Output the [x, y] coordinate of the center of the cell containing the given text.  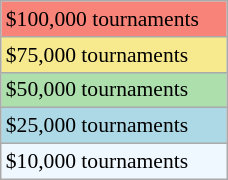
$25,000 tournaments [114, 126]
$100,000 tournaments [114, 19]
$75,000 tournaments [114, 55]
$10,000 tournaments [114, 162]
$50,000 tournaments [114, 90]
